Detect which cell encompasses the target text, then output its (X, Y) center coordinate. 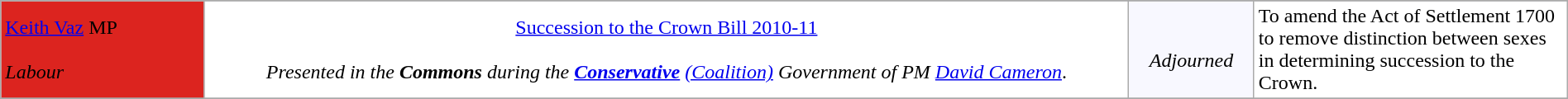
Succession to the Crown Bill 2010-11Presented in the Commons during the Conservative (Coalition) Government of PM David Cameron. (667, 49)
Adjourned (1192, 49)
To amend the Act of Settlement 1700 to remove distinction between sexes in determining succession to the Crown. (1411, 49)
Keith Vaz MPLabour (103, 49)
